For the text-containing cell, return its midpoint in (x, y) coordinate format. 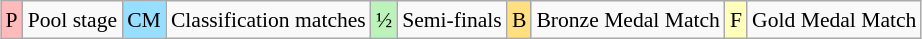
Bronze Medal Match (628, 20)
P (12, 20)
Classification matches (268, 20)
CM (144, 20)
Semi-finals (452, 20)
Gold Medal Match (834, 20)
B (520, 20)
½ (384, 20)
F (736, 20)
Pool stage (72, 20)
